Locate the cell with the specified text and output its [x, y] center coordinate. 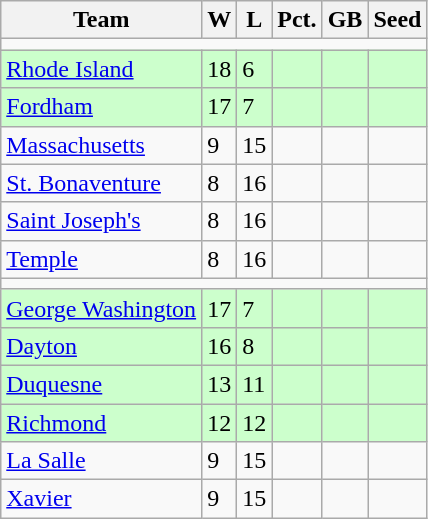
GB [345, 20]
Seed [398, 20]
La Salle [102, 461]
George Washington [102, 308]
L [254, 20]
Richmond [102, 423]
Duquesne [102, 384]
Fordham [102, 107]
Saint Joseph's [102, 221]
Massachusetts [102, 145]
18 [220, 69]
6 [254, 69]
Team [102, 20]
W [220, 20]
St. Bonaventure [102, 183]
Dayton [102, 346]
11 [254, 384]
Xavier [102, 499]
Temple [102, 259]
13 [220, 384]
Rhode Island [102, 69]
Pct. [297, 20]
